Pinpoint the cell where the given text exists, returning its [X, Y] midpoint coordinate. 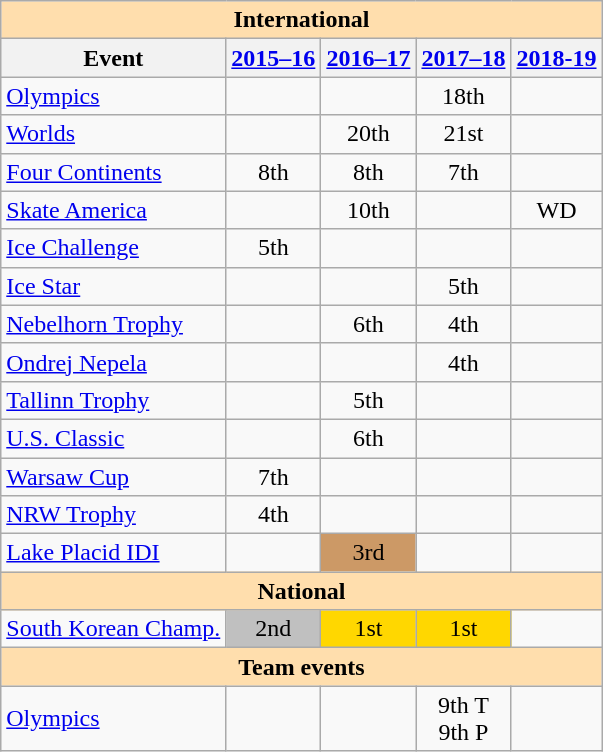
2nd [274, 629]
Team events [302, 667]
Worlds [114, 134]
3rd [368, 553]
International [302, 20]
2017–18 [464, 58]
Nebelhorn Trophy [114, 324]
2015–16 [274, 58]
NRW Trophy [114, 515]
9th T 9th P [464, 718]
21st [464, 134]
18th [464, 96]
National [302, 591]
10th [368, 210]
Skate America [114, 210]
U.S. Classic [114, 438]
2016–17 [368, 58]
Ice Challenge [114, 248]
WD [556, 210]
Ondrej Nepela [114, 362]
Tallinn Trophy [114, 400]
Event [114, 58]
20th [368, 134]
South Korean Champ. [114, 629]
Lake Placid IDI [114, 553]
Warsaw Cup [114, 477]
2018-19 [556, 58]
Ice Star [114, 286]
Four Continents [114, 172]
